Extract the (X, Y) coordinate from the center of the cell holding the provided text.  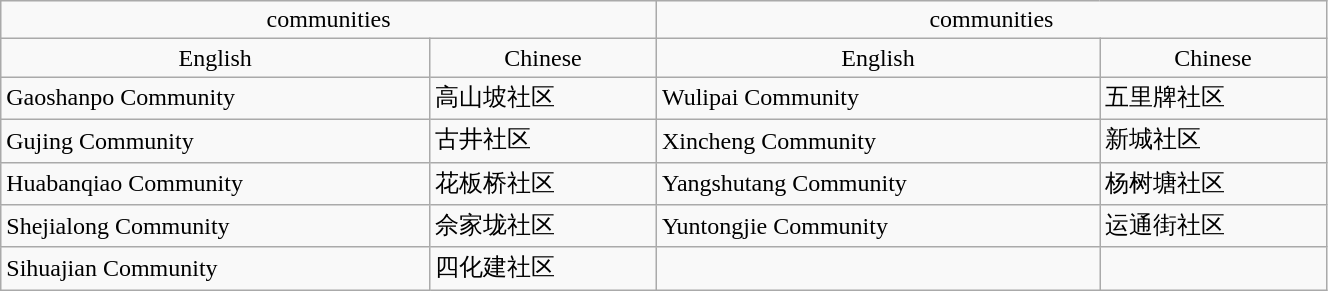
新城社区 (1214, 140)
Yuntongjie Community (878, 226)
Gujing Community (216, 140)
五里牌社区 (1214, 98)
Yangshutang Community (878, 184)
佘家垅社区 (544, 226)
Shejialong Community (216, 226)
Wulipai Community (878, 98)
运通街社区 (1214, 226)
杨树塘社区 (1214, 184)
四化建社区 (544, 268)
高山坡社区 (544, 98)
花板桥社区 (544, 184)
Sihuajian Community (216, 268)
Huabanqiao Community (216, 184)
Xincheng Community (878, 140)
Gaoshanpo Community (216, 98)
古井社区 (544, 140)
